Pinpoint the cell where the given text exists, returning its (X, Y) midpoint coordinate. 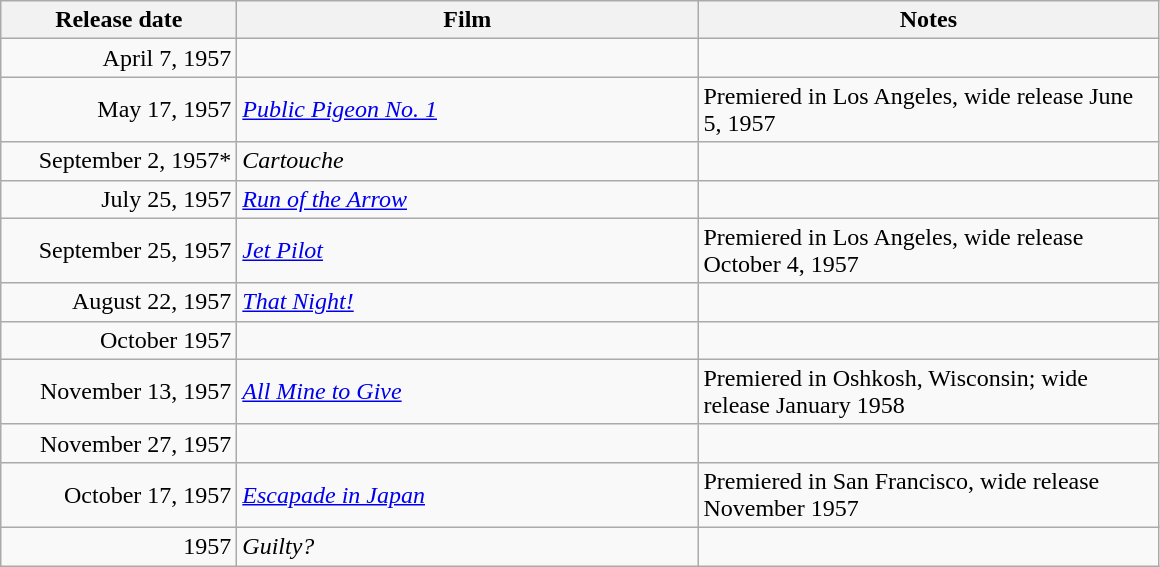
July 25, 1957 (119, 199)
Jet Pilot (468, 250)
Premiered in Oshkosh, Wisconsin; wide release January 1958 (928, 392)
Premiered in San Francisco, wide release November 1957 (928, 494)
1957 (119, 546)
Premiered in Los Angeles, wide release October 4, 1957 (928, 250)
Cartouche (468, 161)
September 25, 1957 (119, 250)
Premiered in Los Angeles, wide release June 5, 1957 (928, 110)
November 27, 1957 (119, 443)
August 22, 1957 (119, 302)
Run of the Arrow (468, 199)
That Night! (468, 302)
Release date (119, 20)
September 2, 1957* (119, 161)
Escapade in Japan (468, 494)
Guilty? (468, 546)
Public Pigeon No. 1 (468, 110)
Notes (928, 20)
November 13, 1957 (119, 392)
April 7, 1957 (119, 58)
October 17, 1957 (119, 494)
All Mine to Give (468, 392)
October 1957 (119, 340)
May 17, 1957 (119, 110)
Film (468, 20)
